Capture the cell that displays the provided text and extract its [x, y] central coordinate. 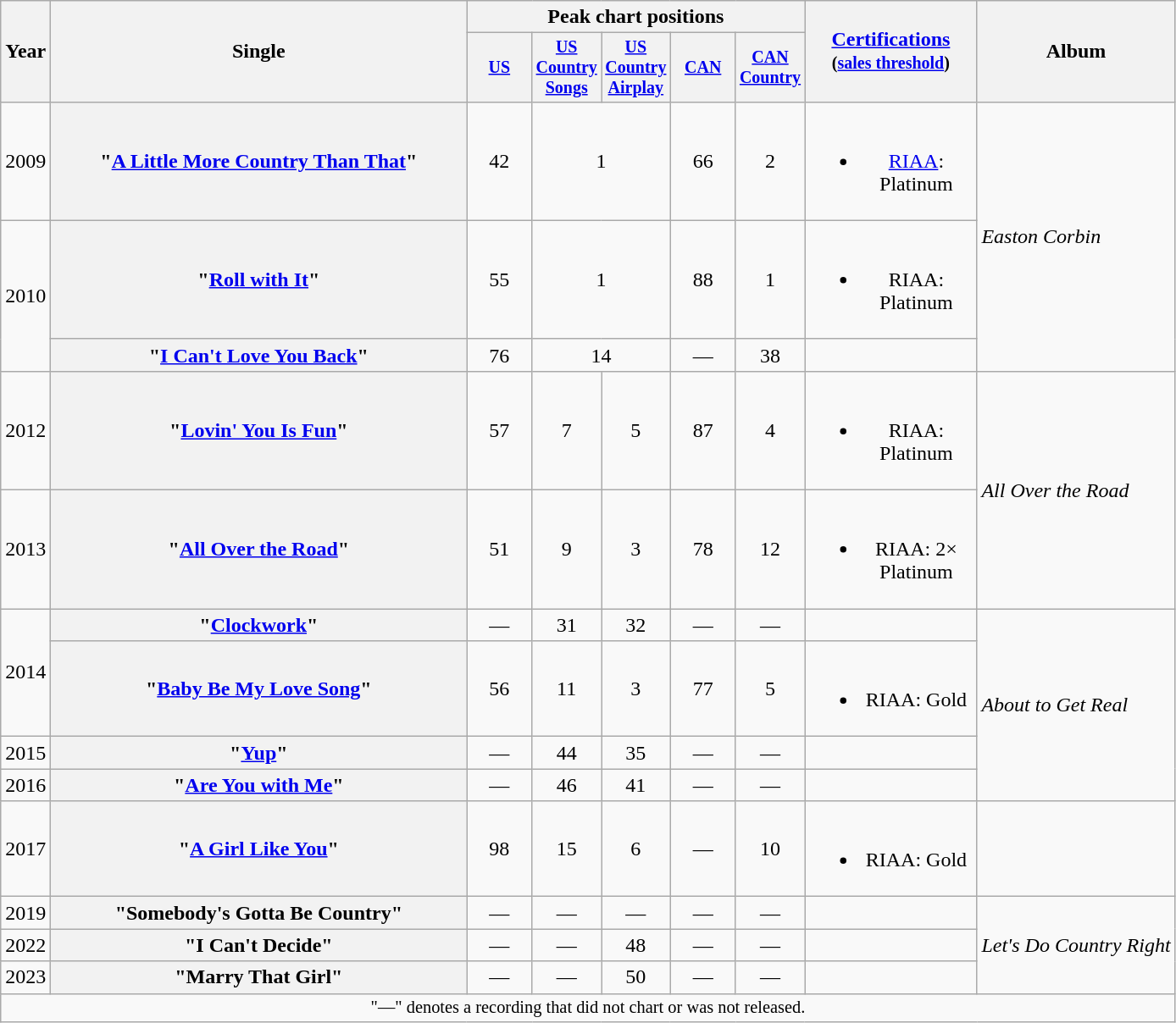
57 [500, 430]
Year [25, 52]
98 [500, 849]
"Marry That Girl" [259, 977]
2014 [25, 672]
2023 [25, 977]
66 [703, 161]
2022 [25, 945]
"—" denotes a recording that did not chart or was not released. [588, 1008]
"All Over the Road" [259, 550]
51 [500, 550]
14 [602, 355]
"Lovin' You Is Fun" [259, 430]
2013 [25, 550]
Easton Corbin [1076, 236]
2016 [25, 785]
88 [703, 279]
2009 [25, 161]
46 [567, 785]
4 [770, 430]
2010 [25, 296]
US Country Airplay [636, 68]
All Over the Road [1076, 489]
76 [500, 355]
"A Little More Country Than That" [259, 161]
"A Girl Like You" [259, 849]
2019 [25, 913]
55 [500, 279]
12 [770, 550]
"Are You with Me" [259, 785]
CAN Country [770, 68]
2017 [25, 849]
RIAA: 2× Platinum [891, 550]
"I Can't Love You Back" [259, 355]
7 [567, 430]
"Clockwork" [259, 625]
Peak chart positions [635, 17]
2012 [25, 430]
2 [770, 161]
Certifications(sales threshold) [891, 52]
"Baby Be My Love Song" [259, 689]
"Roll with It" [259, 279]
Album [1076, 52]
"Yup" [259, 753]
15 [567, 849]
35 [636, 753]
48 [636, 945]
Let's Do Country Right [1076, 945]
CAN [703, 68]
"Somebody's Gotta Be Country" [259, 913]
US Country Songs [567, 68]
44 [567, 753]
11 [567, 689]
38 [770, 355]
9 [567, 550]
41 [636, 785]
87 [703, 430]
77 [703, 689]
About to Get Real [1076, 705]
31 [567, 625]
10 [770, 849]
50 [636, 977]
2015 [25, 753]
US [500, 68]
"I Can't Decide" [259, 945]
6 [636, 849]
32 [636, 625]
42 [500, 161]
78 [703, 550]
56 [500, 689]
Single [259, 52]
